Detect which cell encompasses the target text, then output its (x, y) center coordinate. 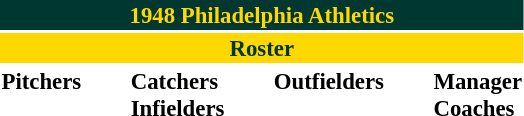
1948 Philadelphia Athletics (262, 15)
Roster (262, 48)
